For the text-containing cell, return its midpoint in [X, Y] coordinate format. 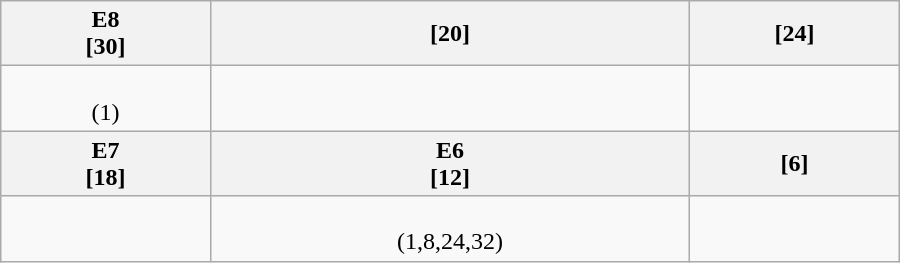
(1,8,24,32) [450, 228]
[20] [450, 34]
E6[12] [450, 164]
(1) [106, 98]
[6] [794, 164]
[24] [794, 34]
E7[18] [106, 164]
E8[30] [106, 34]
